Find where the given text appears and provide that cell's center as [X, Y] coordinate. 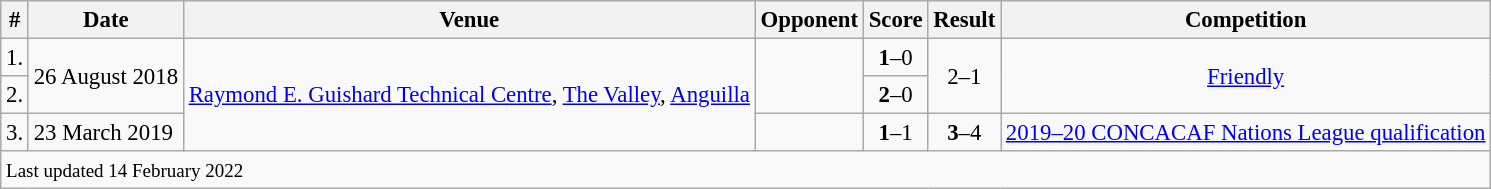
2–1 [964, 76]
23 March 2019 [106, 133]
2. [15, 95]
Result [964, 20]
2–0 [896, 95]
# [15, 20]
1–0 [896, 58]
Venue [469, 20]
26 August 2018 [106, 76]
Competition [1246, 20]
Last updated 14 February 2022 [746, 170]
Date [106, 20]
Score [896, 20]
Raymond E. Guishard Technical Centre, The Valley, Anguilla [469, 96]
3. [15, 133]
1. [15, 58]
Friendly [1246, 76]
3–4 [964, 133]
Opponent [809, 20]
2019–20 CONCACAF Nations League qualification [1246, 133]
1–1 [896, 133]
